Search for the cell housing the specified text and yield its (X, Y) center coordinate. 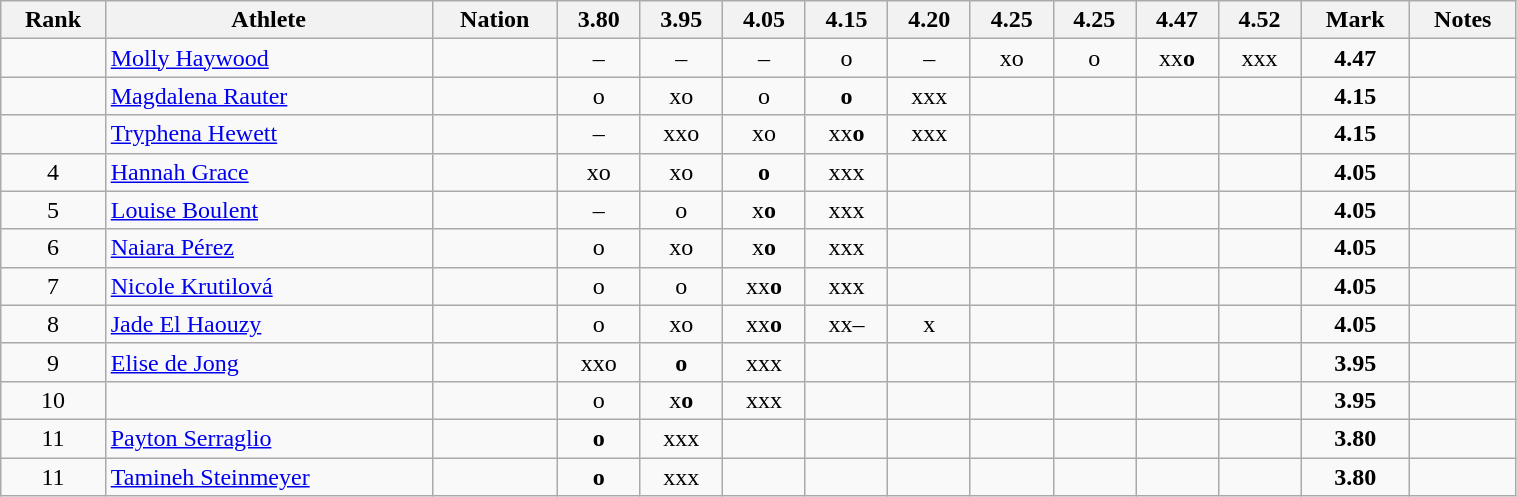
Nation (494, 20)
Mark (1356, 20)
9 (53, 362)
Hannah Grace (268, 172)
Naiara Pérez (268, 248)
Magdalena Rauter (268, 96)
Elise de Jong (268, 362)
7 (53, 286)
4.20 (930, 20)
6 (53, 248)
x (930, 324)
Tryphena Hewett (268, 134)
4 (53, 172)
5 (53, 210)
10 (53, 400)
Molly Haywood (268, 58)
Nicole Krutilová (268, 286)
Jade El Haouzy (268, 324)
Tamineh Steinmeyer (268, 477)
Louise Boulent (268, 210)
4.52 (1260, 20)
8 (53, 324)
Athlete (268, 20)
Payton Serraglio (268, 438)
Rank (53, 20)
Notes (1462, 20)
xx– (846, 324)
